From the cell containing the given text, extract its center point as (x, y) coordinate. 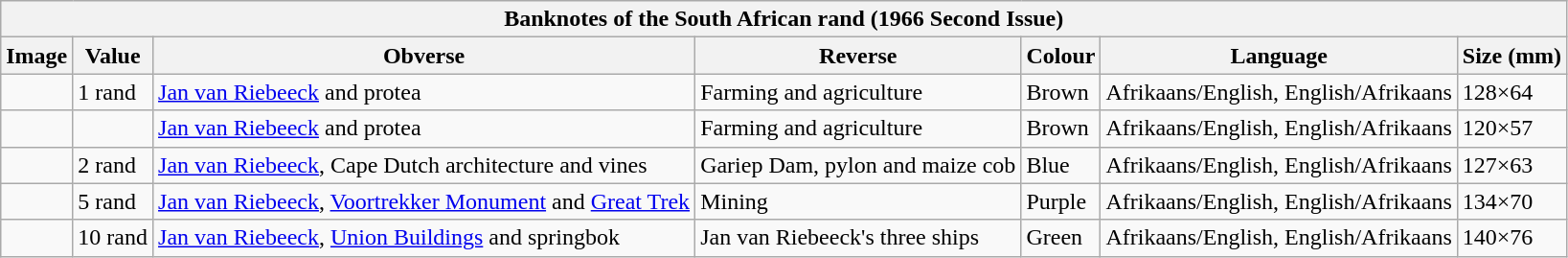
120×57 (1511, 129)
Purple (1061, 201)
140×76 (1511, 238)
Value (113, 56)
Banknotes of the South African rand (1966 Second Issue) (784, 19)
Green (1061, 238)
134×70 (1511, 201)
Language (1279, 56)
Image (36, 56)
Obverse (424, 56)
Reverse (858, 56)
2 rand (113, 165)
Jan van Riebeeck's three ships (858, 238)
10 rand (113, 238)
Gariep Dam, pylon and maize cob (858, 165)
127×63 (1511, 165)
5 rand (113, 201)
Jan van Riebeeck, Union Buildings and springbok (424, 238)
Jan van Riebeeck, Voortrekker Monument and Great Trek (424, 201)
128×64 (1511, 92)
Jan van Riebeeck, Cape Dutch architecture and vines (424, 165)
1 rand (113, 92)
Colour (1061, 56)
Mining (858, 201)
Blue (1061, 165)
Size (mm) (1511, 56)
